Determine the (X, Y) coordinate at the center of the cell enclosing the given text.  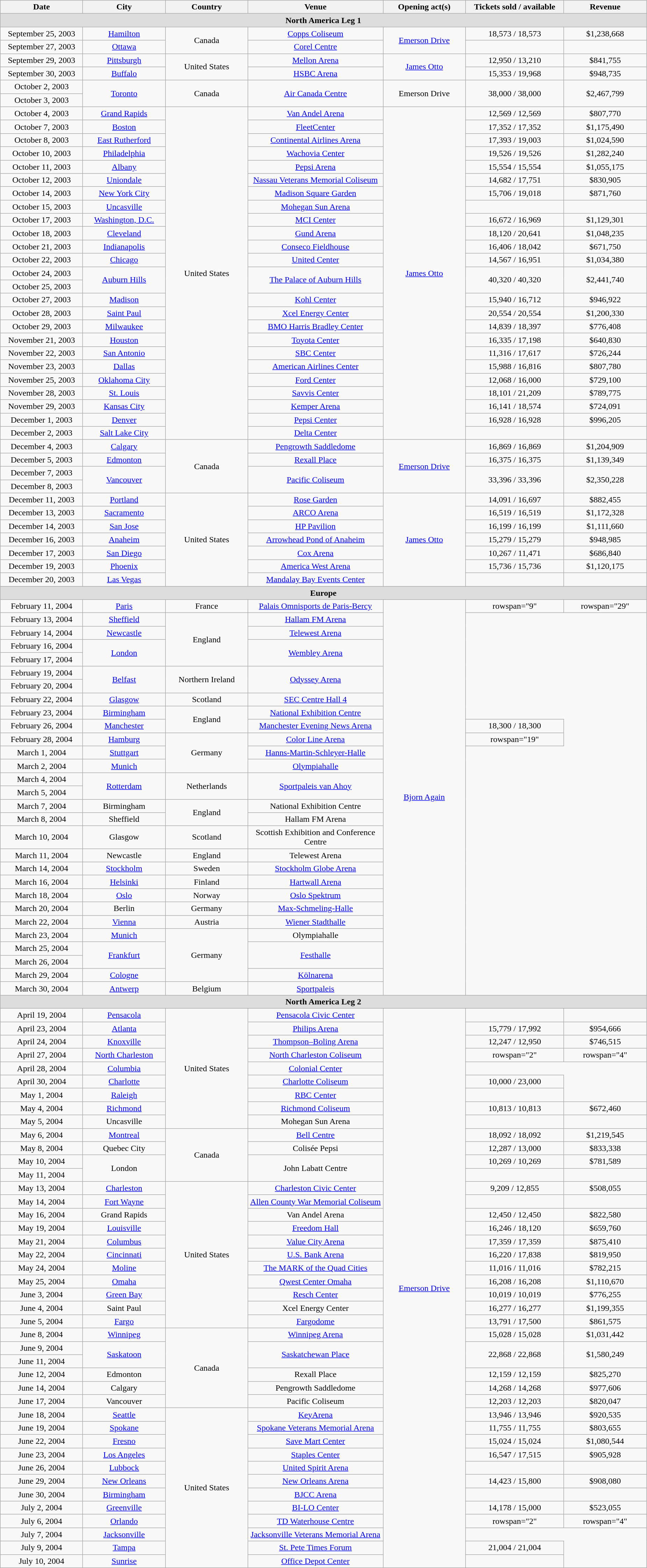
Buffalo (124, 73)
Northern Ireland (207, 679)
15,736 / 15,736 (515, 566)
Denver (124, 420)
20,554 / 20,554 (515, 313)
May 24, 2004 (42, 1268)
Charlotte (124, 1082)
October 4, 2003 (42, 113)
Portland (124, 500)
15,024 / 15,024 (515, 1441)
12,068 / 16,000 (515, 380)
Louisville (124, 1228)
Wembley Arena (315, 653)
Manchester Evening News Arena (315, 726)
St. Pete Times Forum (315, 1548)
East Rutherford (124, 140)
October 10, 2003 (42, 153)
Sweden (207, 869)
$882,455 (605, 500)
Winnipeg (124, 1335)
15,028 / 15,028 (515, 1335)
Palais Omnisports de Paris-Bercy (315, 606)
SEC Centre Hall 4 (315, 699)
May 16, 2004 (42, 1215)
Indianapolis (124, 247)
February 16, 2004 (42, 646)
Arrowhead Pond of Anaheim (315, 539)
October 29, 2003 (42, 326)
Frankfurt (124, 955)
$1,055,175 (605, 167)
April 27, 2004 (42, 1055)
$1,199,355 (605, 1308)
14,682 / 17,751 (515, 180)
Stockholm Globe Arena (315, 869)
Fresno (124, 1441)
December 19, 2003 (42, 566)
Columbus (124, 1242)
July 9, 2004 (42, 1548)
Continental Airlines Arena (315, 140)
$807,780 (605, 366)
March 20, 2004 (42, 909)
March 16, 2004 (42, 882)
33,396 / 33,396 (515, 480)
Cox Arena (315, 553)
$996,205 (605, 420)
Saskatoon (124, 1355)
10,000 / 23,000 (515, 1082)
Montreal (124, 1135)
Revenue (605, 7)
16,335 / 17,198 (515, 340)
16,199 / 16,199 (515, 526)
17,359 / 17,359 (515, 1242)
May 21, 2004 (42, 1242)
December 14, 2003 (42, 526)
Oklahoma City (124, 380)
$672,460 (605, 1108)
$1,282,240 (605, 153)
Europe (323, 593)
Green Bay (124, 1295)
Boston (124, 127)
Stockholm (124, 869)
9,209 / 12,855 (515, 1188)
12,950 / 13,210 (515, 60)
Columbia (124, 1068)
$1,204,909 (605, 446)
$508,055 (605, 1188)
Bell Centre (315, 1135)
March 26, 2004 (42, 962)
Toronto (124, 93)
June 23, 2004 (42, 1454)
$2,467,799 (605, 93)
Paris (124, 606)
15,554 / 15,554 (515, 167)
April 19, 2004 (42, 1015)
October 27, 2003 (42, 300)
$946,922 (605, 300)
March 25, 2004 (42, 948)
France (207, 606)
Freedom Hall (315, 1228)
United Center (315, 260)
$686,840 (605, 553)
Hartwall Arena (315, 882)
Kemper Arena (315, 407)
13,946 / 13,946 (515, 1414)
December 16, 2003 (42, 539)
April 30, 2004 (42, 1082)
16,547 / 17,515 (515, 1454)
The MARK of the Quad Cities (315, 1268)
Thompson–Boling Arena (315, 1042)
March 1, 2004 (42, 753)
March 30, 2004 (42, 988)
18,101 / 21,209 (515, 393)
$1,129,301 (605, 220)
Kölnarena (315, 975)
John Labatt Centre (315, 1168)
BI-LO Center (315, 1508)
$671,750 (605, 247)
Saskatchewan Place (315, 1355)
$776,408 (605, 326)
October 24, 2003 (42, 273)
December 2, 2003 (42, 433)
October 12, 2003 (42, 180)
Mandalay Bay Events Center (315, 579)
22,868 / 22,868 (515, 1355)
Charleston Civic Center (315, 1188)
Colisée Pepsi (315, 1148)
Fargodome (315, 1321)
Scottish Exhibition and Conference Centre (315, 838)
Hanns-Martin-Schleyer-Halle (315, 753)
14,567 / 16,951 (515, 260)
Belfast (124, 679)
December 4, 2003 (42, 446)
Opening act(s) (424, 7)
September 29, 2003 (42, 60)
City (124, 7)
Date (42, 7)
$1,175,490 (605, 127)
$822,580 (605, 1215)
$841,755 (605, 60)
Cleveland (124, 233)
New Orleans Arena (315, 1481)
$948,735 (605, 73)
38,000 / 38,000 (515, 93)
April 24, 2004 (42, 1042)
$1,139,349 (605, 460)
Richmond Coliseum (315, 1108)
Austria (207, 922)
18,300 / 18,300 (515, 726)
May 13, 2004 (42, 1188)
Uniondale (124, 180)
Spokane Veterans Memorial Arena (315, 1428)
16,375 / 16,375 (515, 460)
New York City (124, 193)
16,869 / 16,869 (515, 446)
June 29, 2004 (42, 1481)
February 28, 2004 (42, 739)
Philadelphia (124, 153)
11,755 / 11,755 (515, 1428)
14,091 / 16,697 (515, 500)
Quebec City (124, 1148)
October 15, 2003 (42, 207)
Kansas City (124, 407)
Phoenix (124, 566)
12,287 / 13,000 (515, 1148)
$807,770 (605, 113)
April 23, 2004 (42, 1028)
May 19, 2004 (42, 1228)
American Airlines Center (315, 366)
October 21, 2003 (42, 247)
February 23, 2004 (42, 713)
March 4, 2004 (42, 779)
Cincinnati (124, 1255)
Orlando (124, 1521)
15,353 / 19,968 (515, 73)
March 22, 2004 (42, 922)
Savvis Center (315, 393)
$2,441,740 (605, 280)
$726,244 (605, 353)
December 5, 2003 (42, 460)
$1,219,545 (605, 1135)
December 11, 2003 (42, 500)
17,393 / 19,003 (515, 140)
Pepsi Center (315, 420)
Delta Center (315, 433)
Save Mart Center (315, 1441)
December 17, 2003 (42, 553)
Lubbock (124, 1468)
rowspan="19" (515, 739)
Festhalle (315, 955)
$1,024,590 (605, 140)
14,268 / 14,268 (515, 1388)
December 8, 2003 (42, 486)
June 14, 2004 (42, 1388)
$803,655 (605, 1428)
Tickets sold / available (515, 7)
December 20, 2003 (42, 579)
America West Arena (315, 566)
$2,350,228 (605, 480)
July 7, 2004 (42, 1534)
15,706 / 19,018 (515, 193)
Copps Coliseum (315, 34)
Knoxville (124, 1042)
June 18, 2004 (42, 1414)
Rotterdam (124, 786)
June 30, 2004 (42, 1495)
Finland (207, 882)
14,423 / 15,800 (515, 1481)
$781,589 (605, 1161)
Sacramento (124, 513)
Allen County War Memorial Coliseum (315, 1201)
June 5, 2004 (42, 1321)
Seattle (124, 1414)
September 30, 2003 (42, 73)
March 29, 2004 (42, 975)
$1,200,330 (605, 313)
North Charleston Coliseum (315, 1055)
Philips Arena (315, 1028)
U.S. Bank Arena (315, 1255)
16,220 / 17,838 (515, 1255)
June 11, 2004 (42, 1361)
Odyssey Arena (315, 679)
11,016 / 11,016 (515, 1268)
October 3, 2003 (42, 100)
Jacksonville Veterans Memorial Arena (315, 1534)
14,178 / 15,000 (515, 1508)
Pittsburgh (124, 60)
May 22, 2004 (42, 1255)
November 25, 2003 (42, 380)
November 28, 2003 (42, 393)
18,092 / 18,092 (515, 1135)
Corel Centre (315, 47)
Ford Center (315, 380)
Bjorn Again (424, 798)
June 22, 2004 (42, 1441)
Oslo (124, 895)
March 5, 2004 (42, 792)
Wachovia Center (315, 153)
October 7, 2003 (42, 127)
Color Line Arena (315, 739)
July 10, 2004 (42, 1561)
May 5, 2004 (42, 1122)
Hamilton (124, 34)
TD Waterhouse Centre (315, 1521)
Norway (207, 895)
Manchester (124, 726)
KeyArena (315, 1414)
March 7, 2004 (42, 806)
May 10, 2004 (42, 1161)
June 17, 2004 (42, 1401)
Resch Center (315, 1295)
40,320 / 40,320 (515, 280)
November 21, 2003 (42, 340)
Office Depot Center (315, 1561)
New Orleans (124, 1481)
Berlin (124, 909)
16,277 / 16,277 (515, 1308)
Albany (124, 167)
Charlotte Coliseum (315, 1082)
$1,238,668 (605, 34)
April 28, 2004 (42, 1068)
May 6, 2004 (42, 1135)
Hamburg (124, 739)
HSBC Arena (315, 73)
Raleigh (124, 1095)
$640,830 (605, 340)
FleetCenter (315, 127)
June 3, 2004 (42, 1295)
February 20, 2004 (42, 686)
November 29, 2003 (42, 407)
Conseco Fieldhouse (315, 247)
Winnipeg Arena (315, 1335)
$1,120,175 (605, 566)
$659,760 (605, 1228)
Milwaukee (124, 326)
Pensacola (124, 1015)
rowspan="29" (605, 606)
Stuttgart (124, 753)
March 2, 2004 (42, 766)
$905,928 (605, 1454)
Sportpaleis (315, 988)
12,450 / 12,450 (515, 1215)
October 8, 2003 (42, 140)
$1,580,249 (605, 1355)
September 27, 2003 (42, 47)
Oslo Spektrum (315, 895)
12,159 / 12,159 (515, 1375)
Wiener Stadthalle (315, 922)
$908,080 (605, 1481)
16,246 / 18,120 (515, 1228)
$920,535 (605, 1414)
RBC Center (315, 1095)
June 26, 2004 (42, 1468)
Charleston (124, 1188)
10,267 / 11,471 (515, 553)
$875,410 (605, 1242)
October 14, 2003 (42, 193)
Anaheim (124, 539)
Salt Lake City (124, 433)
June 9, 2004 (42, 1348)
18,573 / 18,573 (515, 34)
12,203 / 12,203 (515, 1401)
Netherlands (207, 786)
North Charleston (124, 1055)
SBC Center (315, 353)
15,779 / 17,992 (515, 1028)
Greenville (124, 1508)
May 11, 2004 (42, 1175)
$819,950 (605, 1255)
Madison (124, 300)
$523,055 (605, 1508)
$1,110,670 (605, 1281)
February 17, 2004 (42, 659)
15,988 / 16,816 (515, 366)
Pepsi Arena (315, 167)
HP Pavilion (315, 526)
Helsinki (124, 882)
Sunrise (124, 1561)
October 11, 2003 (42, 167)
BJCC Arena (315, 1495)
June 4, 2004 (42, 1308)
Belgium (207, 988)
$954,666 (605, 1028)
October 17, 2003 (42, 220)
$871,760 (605, 193)
December 13, 2003 (42, 513)
Value City Arena (315, 1242)
December 7, 2003 (42, 473)
$820,047 (605, 1401)
Antwerp (124, 988)
October 2, 2003 (42, 87)
March 14, 2004 (42, 869)
Toyota Center (315, 340)
Nassau Veterans Memorial Coliseum (315, 180)
Country (207, 7)
$861,575 (605, 1321)
July 6, 2004 (42, 1521)
February 22, 2004 (42, 699)
February 26, 2004 (42, 726)
16,519 / 16,519 (515, 513)
May 8, 2004 (42, 1148)
Chicago (124, 260)
March 11, 2004 (42, 855)
Washington, D.C. (124, 220)
Kohl Center (315, 300)
11,316 / 17,617 (515, 353)
14,839 / 18,397 (515, 326)
Atlanta (124, 1028)
March 8, 2004 (42, 819)
$977,606 (605, 1388)
21,004 / 21,004 (515, 1548)
16,672 / 16,969 (515, 220)
May 1, 2004 (42, 1095)
10,813 / 10,813 (515, 1108)
February 11, 2004 (42, 606)
Jacksonville (124, 1534)
Pensacola Civic Center (315, 1015)
Fargo (124, 1321)
October 25, 2003 (42, 287)
Dallas (124, 366)
October 18, 2003 (42, 233)
MCI Center (315, 220)
10,019 / 10,019 (515, 1295)
Staples Center (315, 1454)
St. Louis (124, 393)
United Spirit Arena (315, 1468)
November 23, 2003 (42, 366)
$1,034,380 (605, 260)
12,569 / 12,569 (515, 113)
$782,215 (605, 1268)
16,208 / 16,208 (515, 1281)
Cologne (124, 975)
Los Angeles (124, 1454)
$830,905 (605, 180)
Vienna (124, 922)
March 18, 2004 (42, 895)
12,247 / 12,950 (515, 1042)
15,279 / 15,279 (515, 539)
ARCO Arena (315, 513)
$789,775 (605, 393)
18,120 / 20,641 (515, 233)
$776,255 (605, 1295)
Rose Garden (315, 500)
Gund Arena (315, 233)
May 25, 2004 (42, 1281)
North America Leg 2 (323, 1002)
$1,172,328 (605, 513)
November 22, 2003 (42, 353)
Las Vegas (124, 579)
Omaha (124, 1281)
Houston (124, 340)
$1,031,442 (605, 1335)
March 23, 2004 (42, 935)
Madison Square Garden (315, 193)
$833,338 (605, 1148)
$724,091 (605, 407)
Sportpaleis van Ahoy (315, 786)
$948,985 (605, 539)
$1,080,544 (605, 1441)
Tampa (124, 1548)
Spokane (124, 1428)
San Diego (124, 553)
February 13, 2004 (42, 620)
February 19, 2004 (42, 673)
Qwest Center Omaha (315, 1281)
16,141 / 18,574 (515, 407)
Colonial Center (315, 1068)
February 14, 2004 (42, 633)
San Jose (124, 526)
Fort Wayne (124, 1201)
June 8, 2004 (42, 1335)
May 14, 2004 (42, 1201)
$746,515 (605, 1042)
Air Canada Centre (315, 93)
May 4, 2004 (42, 1108)
July 2, 2004 (42, 1508)
Mellon Arena (315, 60)
North America Leg 1 (323, 20)
16,406 / 18,042 (515, 247)
Auburn Hills (124, 280)
17,352 / 17,352 (515, 127)
December 1, 2003 (42, 420)
Venue (315, 7)
13,791 / 17,500 (515, 1321)
10,269 / 10,269 (515, 1161)
15,940 / 16,712 (515, 300)
Richmond (124, 1108)
rowspan="9" (515, 606)
The Palace of Auburn Hills (315, 280)
19,526 / 19,526 (515, 153)
$729,100 (605, 380)
$1,111,660 (605, 526)
Max-Schmeling-Halle (315, 909)
$1,048,235 (605, 233)
Ottawa (124, 47)
Moline (124, 1268)
October 22, 2003 (42, 260)
BMO Harris Bradley Center (315, 326)
March 10, 2004 (42, 838)
San Antonio (124, 353)
September 25, 2003 (42, 34)
$825,270 (605, 1375)
16,928 / 16,928 (515, 420)
October 28, 2003 (42, 313)
June 12, 2004 (42, 1375)
June 19, 2004 (42, 1428)
